Find where the given text appears and provide that cell's center as (x, y) coordinate. 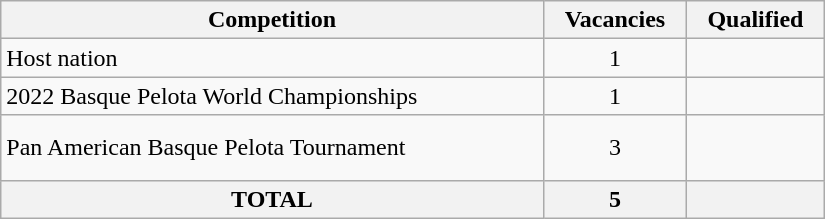
Pan American Basque Pelota Tournament (272, 148)
5 (614, 199)
3 (614, 148)
Competition (272, 20)
Host nation (272, 58)
Vacancies (614, 20)
2022 Basque Pelota World Championships (272, 96)
TOTAL (272, 199)
Qualified (756, 20)
